Capture the cell that displays the provided text and extract its (x, y) central coordinate. 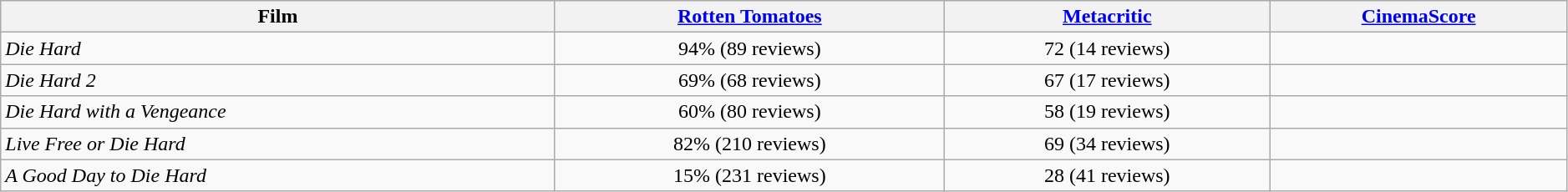
A Good Day to Die Hard (277, 175)
Live Free or Die Hard (277, 144)
Die Hard with a Vengeance (277, 112)
72 (14 reviews) (1108, 48)
Film (277, 17)
94% (89 reviews) (749, 48)
67 (17 reviews) (1108, 80)
82% (210 reviews) (749, 144)
CinemaScore (1418, 17)
Die Hard 2 (277, 80)
Die Hard (277, 48)
69 (34 reviews) (1108, 144)
58 (19 reviews) (1108, 112)
Rotten Tomatoes (749, 17)
60% (80 reviews) (749, 112)
28 (41 reviews) (1108, 175)
15% (231 reviews) (749, 175)
Metacritic (1108, 17)
69% (68 reviews) (749, 80)
